Determine the [x, y] coordinate at the center of the cell enclosing the given text.  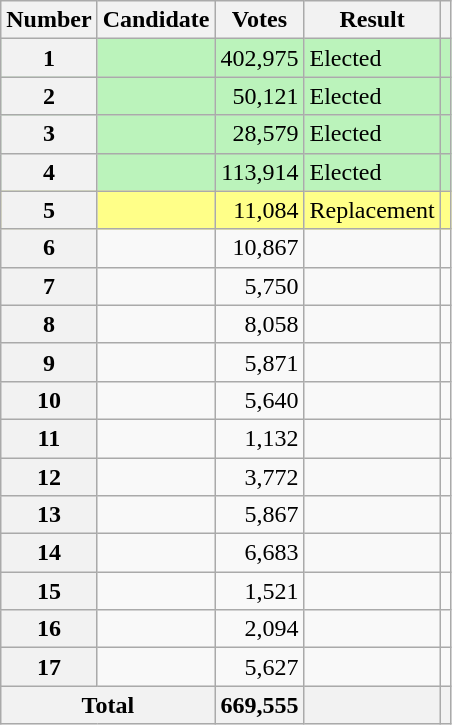
6 [49, 248]
669,555 [260, 705]
1 [49, 58]
10,867 [260, 248]
Total [108, 705]
11 [49, 438]
5 [49, 210]
Result [372, 20]
14 [49, 553]
Candidate [156, 20]
402,975 [260, 58]
12 [49, 477]
7 [49, 286]
2,094 [260, 629]
3,772 [260, 477]
5,867 [260, 515]
10 [49, 400]
113,914 [260, 172]
5,640 [260, 400]
1,521 [260, 591]
1,132 [260, 438]
6,683 [260, 553]
11,084 [260, 210]
17 [49, 667]
8 [49, 324]
15 [49, 591]
5,750 [260, 286]
28,579 [260, 134]
Number [49, 20]
13 [49, 515]
Votes [260, 20]
8,058 [260, 324]
Replacement [372, 210]
9 [49, 362]
4 [49, 172]
2 [49, 96]
3 [49, 134]
5,871 [260, 362]
50,121 [260, 96]
16 [49, 629]
5,627 [260, 667]
